Determine the (X, Y) coordinate at the center of the cell enclosing the given text.  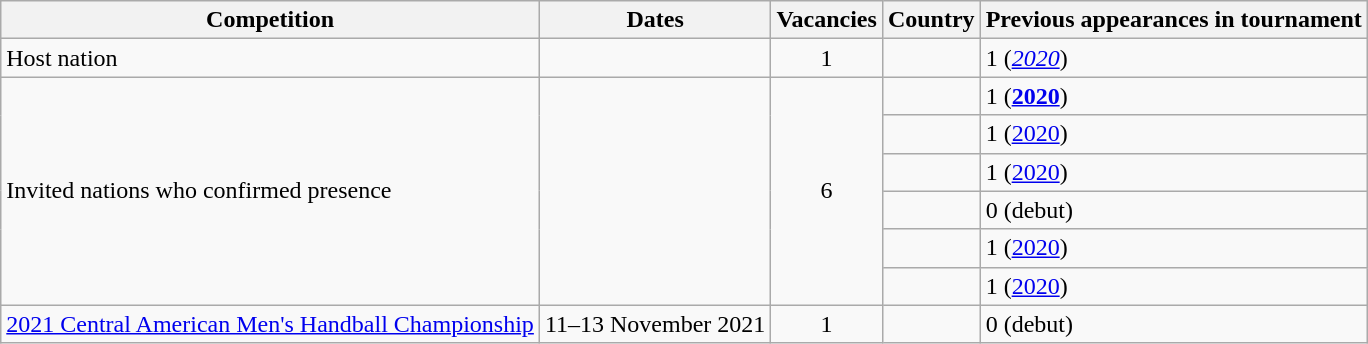
Previous appearances in tournament (1174, 20)
6 (827, 191)
Country (931, 20)
11–13 November 2021 (654, 324)
Invited nations who confirmed presence (270, 191)
Host nation (270, 58)
Competition (270, 20)
2021 Central American Men's Handball Championship (270, 324)
Vacancies (827, 20)
Dates (654, 20)
